Capture the cell that displays the provided text and extract its (x, y) central coordinate. 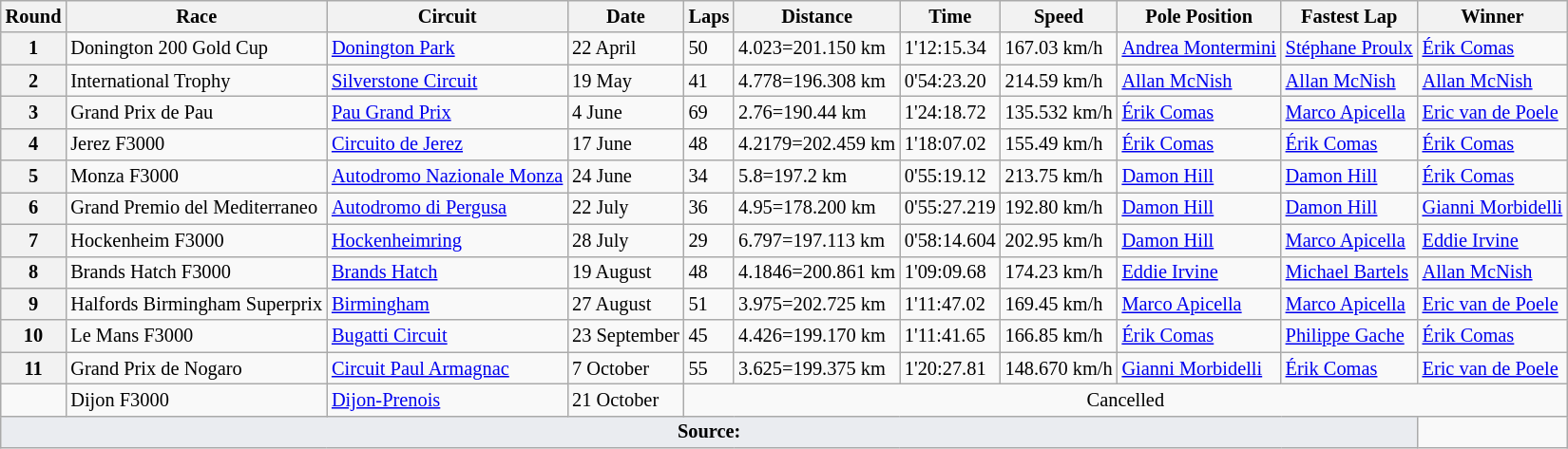
Brands Hatch F3000 (196, 272)
Fastest Lap (1349, 16)
51 (709, 304)
19 August (625, 272)
Brands Hatch (447, 272)
23 September (625, 336)
Distance (817, 16)
Source: (709, 432)
28 July (625, 240)
Dijon-Prenois (447, 400)
4 June (625, 112)
7 (34, 240)
6 (34, 208)
Date (625, 16)
Pole Position (1199, 16)
5 (34, 177)
4.778=196.308 km (817, 81)
9 (34, 304)
Laps (709, 16)
5.8=197.2 km (817, 177)
17 June (625, 144)
Donington 200 Gold Cup (196, 48)
0'55:27.219 (950, 208)
Grand Premio del Mediterraneo (196, 208)
Donington Park (447, 48)
Autodromo di Pergusa (447, 208)
0'54:23.20 (950, 81)
8 (34, 272)
4 (34, 144)
4.023=201.150 km (817, 48)
135.532 km/h (1059, 112)
169.45 km/h (1059, 304)
Race (196, 16)
36 (709, 208)
1'09:09.68 (950, 272)
166.85 km/h (1059, 336)
Hockenheimring (447, 240)
202.95 km/h (1059, 240)
1'11:41.65 (950, 336)
55 (709, 368)
4.95=178.200 km (817, 208)
Andrea Montermini (1199, 48)
Grand Prix de Pau (196, 112)
29 (709, 240)
3.975=202.725 km (817, 304)
Philippe Gache (1349, 336)
Cancelled (1126, 400)
Grand Prix de Nogaro (196, 368)
24 June (625, 177)
Stéphane Proulx (1349, 48)
Time (950, 16)
Dijon F3000 (196, 400)
1 (34, 48)
22 July (625, 208)
3 (34, 112)
Pau Grand Prix (447, 112)
1'24:18.72 (950, 112)
0'55:19.12 (950, 177)
21 October (625, 400)
10 (34, 336)
6.797=197.113 km (817, 240)
3.625=199.375 km (817, 368)
Circuit (447, 16)
2 (34, 81)
2.76=190.44 km (817, 112)
Monza F3000 (196, 177)
0'58:14.604 (950, 240)
27 August (625, 304)
Silverstone Circuit (447, 81)
Circuito de Jerez (447, 144)
1'12:15.34 (950, 48)
213.75 km/h (1059, 177)
50 (709, 48)
Le Mans F3000 (196, 336)
7 October (625, 368)
192.80 km/h (1059, 208)
1'20:27.81 (950, 368)
19 May (625, 81)
Round (34, 16)
4.2179=202.459 km (817, 144)
Speed (1059, 16)
Winner (1492, 16)
22 April (625, 48)
Birmingham (447, 304)
4.1846=200.861 km (817, 272)
Hockenheim F3000 (196, 240)
Autodromo Nazionale Monza (447, 177)
Jerez F3000 (196, 144)
167.03 km/h (1059, 48)
Michael Bartels (1349, 272)
1'11:47.02 (950, 304)
34 (709, 177)
69 (709, 112)
Halfords Birmingham Superprix (196, 304)
41 (709, 81)
11 (34, 368)
1'18:07.02 (950, 144)
155.49 km/h (1059, 144)
Circuit Paul Armagnac (447, 368)
214.59 km/h (1059, 81)
4.426=199.170 km (817, 336)
45 (709, 336)
148.670 km/h (1059, 368)
174.23 km/h (1059, 272)
International Trophy (196, 81)
Bugatti Circuit (447, 336)
